From the cell containing the given text, extract its center point as [x, y] coordinate. 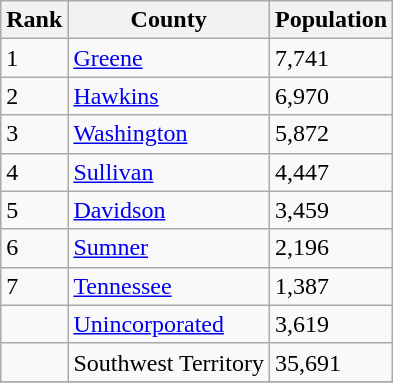
Unincorporated [169, 324]
Washington [169, 134]
6 [34, 248]
Sullivan [169, 172]
1 [34, 58]
County [169, 20]
3 [34, 134]
3,619 [330, 324]
4 [34, 172]
4,447 [330, 172]
Tennessee [169, 286]
Davidson [169, 210]
2 [34, 96]
2,196 [330, 248]
5 [34, 210]
7,741 [330, 58]
Hawkins [169, 96]
5,872 [330, 134]
3,459 [330, 210]
Population [330, 20]
Rank [34, 20]
Sumner [169, 248]
7 [34, 286]
35,691 [330, 362]
Greene [169, 58]
1,387 [330, 286]
Southwest Territory [169, 362]
6,970 [330, 96]
